Pinpoint the cell where the given text exists, returning its (x, y) midpoint coordinate. 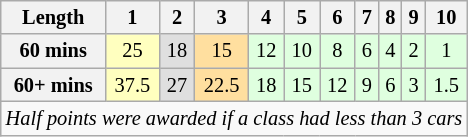
5 (302, 17)
37.5 (133, 85)
60+ mins (54, 85)
60 mins (54, 51)
27 (177, 85)
1.5 (446, 85)
Half points were awarded if a class had less than 3 cars (234, 118)
25 (133, 51)
7 (366, 17)
22.5 (222, 85)
Length (54, 17)
